Detect which cell encompasses the target text, then output its (x, y) center coordinate. 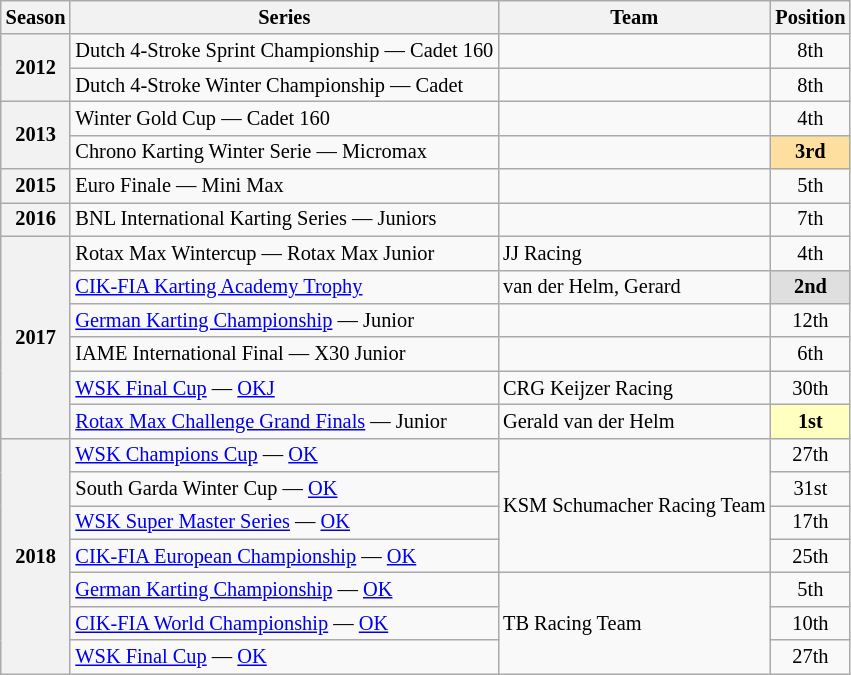
BNL International Karting Series — Juniors (284, 219)
2017 (36, 337)
Series (284, 17)
1st (810, 421)
Gerald van der Helm (634, 421)
TB Racing Team (634, 622)
WSK Final Cup — OK (284, 657)
Position (810, 17)
CIK-FIA World Championship — OK (284, 623)
17th (810, 522)
Dutch 4-Stroke Sprint Championship — Cadet 160 (284, 51)
WSK Champions Cup — OK (284, 455)
CIK-FIA European Championship — OK (284, 556)
25th (810, 556)
7th (810, 219)
Chrono Karting Winter Serie — Micromax (284, 152)
WSK Final Cup — OKJ (284, 388)
van der Helm, Gerard (634, 287)
2016 (36, 219)
2015 (36, 186)
31st (810, 489)
6th (810, 354)
Euro Finale — Mini Max (284, 186)
10th (810, 623)
2018 (36, 556)
2nd (810, 287)
WSK Super Master Series — OK (284, 522)
2012 (36, 68)
Season (36, 17)
12th (810, 320)
Dutch 4-Stroke Winter Championship — Cadet (284, 85)
CIK-FIA Karting Academy Trophy (284, 287)
JJ Racing (634, 253)
German Karting Championship — Junior (284, 320)
KSM Schumacher Racing Team (634, 506)
2013 (36, 134)
IAME International Final — X30 Junior (284, 354)
Team (634, 17)
CRG Keijzer Racing (634, 388)
South Garda Winter Cup — OK (284, 489)
Rotax Max Wintercup — Rotax Max Junior (284, 253)
3rd (810, 152)
Rotax Max Challenge Grand Finals — Junior (284, 421)
Winter Gold Cup — Cadet 160 (284, 118)
German Karting Championship — OK (284, 589)
30th (810, 388)
